Determine the [x, y] coordinate at the center of the cell enclosing the given text.  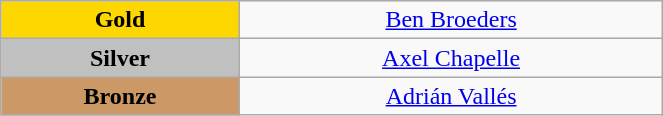
Bronze [120, 96]
Silver [120, 58]
Axel Chapelle [451, 58]
Gold [120, 20]
Adrián Vallés [451, 96]
Ben Broeders [451, 20]
